Capture the cell that displays the provided text and extract its (X, Y) central coordinate. 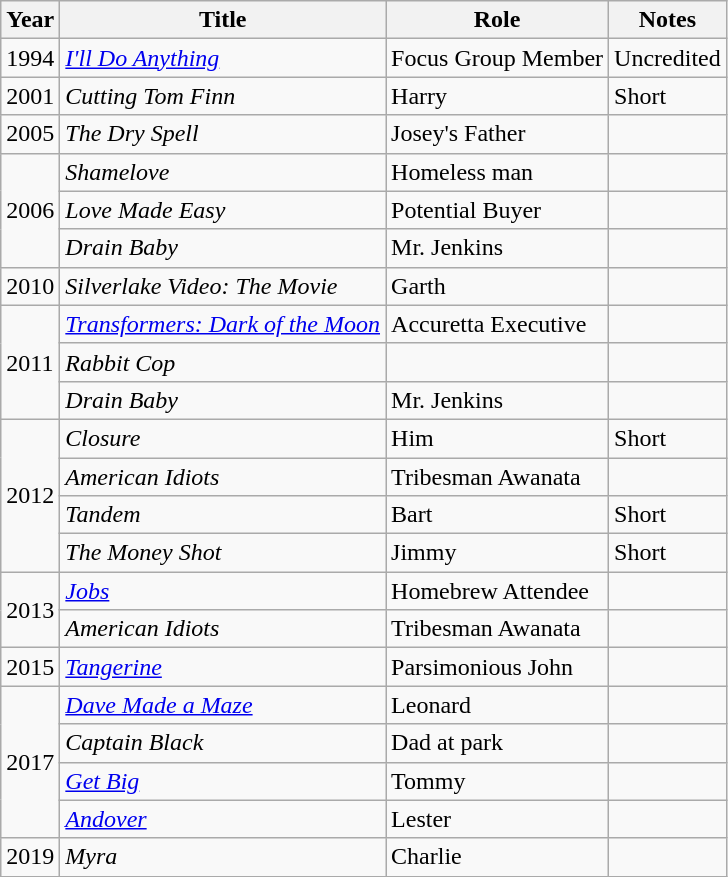
Lester (498, 819)
I'll Do Anything (223, 58)
Tandem (223, 515)
Year (30, 20)
2013 (30, 610)
Dave Made a Maze (223, 705)
Silverlake Video: The Movie (223, 286)
2010 (30, 286)
Josey's Father (498, 134)
Jobs (223, 591)
Transformers: Dark of the Moon (223, 324)
Homebrew Attendee (498, 591)
The Money Shot (223, 553)
Leonard (498, 705)
2019 (30, 857)
2017 (30, 762)
Dad at park (498, 743)
Myra (223, 857)
Andover (223, 819)
Notes (668, 20)
Rabbit Cop (223, 362)
Title (223, 20)
Shamelove (223, 172)
Parsimonious John (498, 667)
2012 (30, 495)
Charlie (498, 857)
Accuretta Executive (498, 324)
Bart (498, 515)
Uncredited (668, 58)
1994 (30, 58)
2001 (30, 96)
Closure (223, 438)
Focus Group Member (498, 58)
The Dry Spell (223, 134)
Homeless man (498, 172)
Potential Buyer (498, 210)
Him (498, 438)
2015 (30, 667)
2006 (30, 210)
Role (498, 20)
2005 (30, 134)
Get Big (223, 781)
Love Made Easy (223, 210)
Tommy (498, 781)
Garth (498, 286)
Tangerine (223, 667)
2011 (30, 362)
Cutting Tom Finn (223, 96)
Jimmy (498, 553)
Harry (498, 96)
Captain Black (223, 743)
